From the cell containing the given text, extract its center point as (X, Y) coordinate. 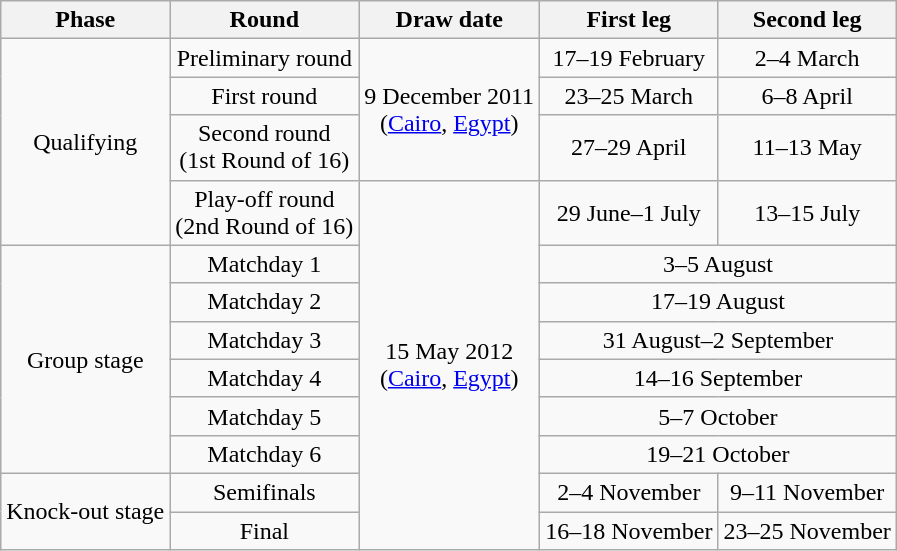
Matchday 4 (264, 378)
5–7 October (718, 416)
16–18 November (629, 531)
Phase (86, 20)
29 June–1 July (629, 212)
Final (264, 531)
9–11 November (807, 492)
Play-off round(2nd Round of 16) (264, 212)
Qualifying (86, 142)
6–8 April (807, 96)
Semifinals (264, 492)
14–16 September (718, 378)
Round (264, 20)
19–21 October (718, 454)
3–5 August (718, 264)
Second leg (807, 20)
Knock-out stage (86, 511)
23–25 November (807, 531)
23–25 March (629, 96)
Preliminary round (264, 58)
Group stage (86, 359)
Matchday 3 (264, 340)
Matchday 1 (264, 264)
Draw date (450, 20)
Second round(1st Round of 16) (264, 148)
9 December 2011 (Cairo, Egypt) (450, 110)
First round (264, 96)
17–19 February (629, 58)
2–4 March (807, 58)
11–13 May (807, 148)
31 August–2 September (718, 340)
2–4 November (629, 492)
27–29 April (629, 148)
17–19 August (718, 302)
First leg (629, 20)
Matchday 6 (264, 454)
15 May 2012 (Cairo, Egypt) (450, 365)
Matchday 2 (264, 302)
Matchday 5 (264, 416)
13–15 July (807, 212)
